Return the (x, y) coordinate for the center point of the cell that contains the specified text.  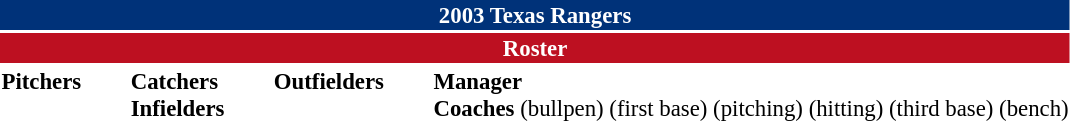
2003 Texas Rangers (535, 15)
Roster (535, 48)
